Pinpoint the cell where the given text exists, returning its [X, Y] midpoint coordinate. 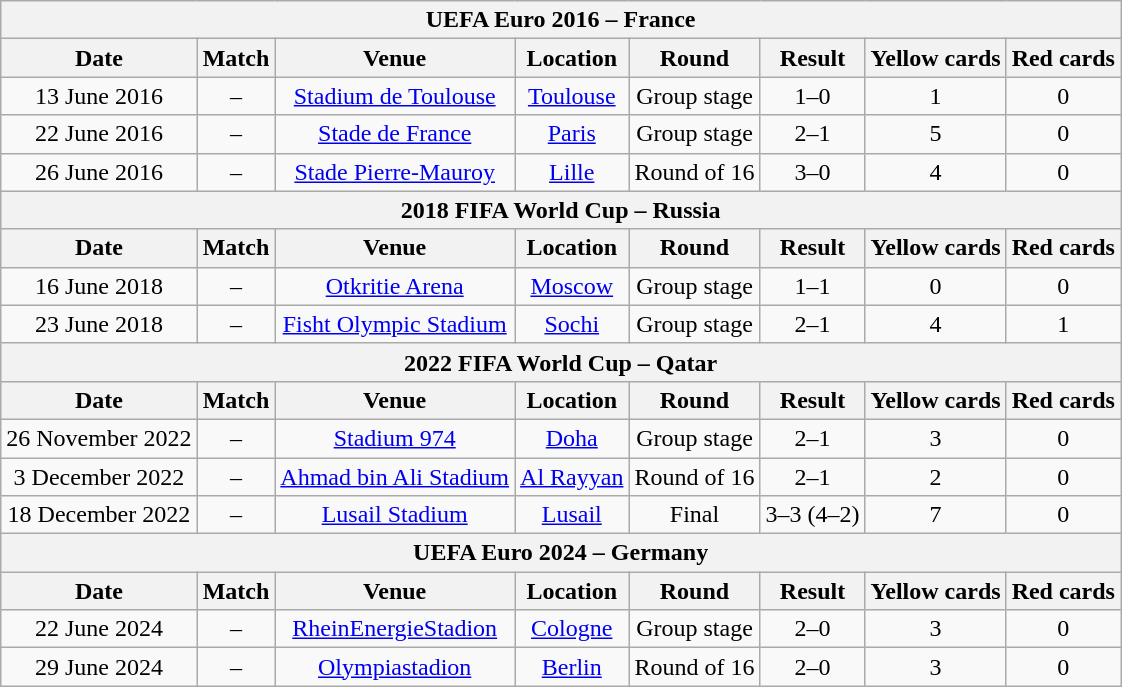
Stadium 974 [395, 438]
29 June 2024 [99, 667]
Toulouse [572, 96]
13 June 2016 [99, 96]
RheinEnergieStadion [395, 629]
Sochi [572, 324]
22 June 2016 [99, 134]
Lusail Stadium [395, 515]
Fisht Olympic Stadium [395, 324]
Al Rayyan [572, 477]
1–1 [812, 286]
18 December 2022 [99, 515]
Lusail [572, 515]
Stade de France [395, 134]
3 December 2022 [99, 477]
5 [936, 134]
2 [936, 477]
Doha [572, 438]
3–0 [812, 172]
Ahmad bin Ali Stadium [395, 477]
Stade Pierre-Mauroy [395, 172]
Olympiastadion [395, 667]
Moscow [572, 286]
7 [936, 515]
UEFA Euro 2024 – Germany [561, 553]
2022 FIFA World Cup – Qatar [561, 362]
22 June 2024 [99, 629]
Final [694, 515]
2018 FIFA World Cup – Russia [561, 210]
UEFA Euro 2016 – France [561, 20]
Berlin [572, 667]
1–0 [812, 96]
16 June 2018 [99, 286]
26 November 2022 [99, 438]
Otkritie Arena [395, 286]
3–3 (4–2) [812, 515]
Lille [572, 172]
Cologne [572, 629]
23 June 2018 [99, 324]
Stadium de Toulouse [395, 96]
Paris [572, 134]
26 June 2016 [99, 172]
